Capture the cell that displays the provided text and extract its [X, Y] central coordinate. 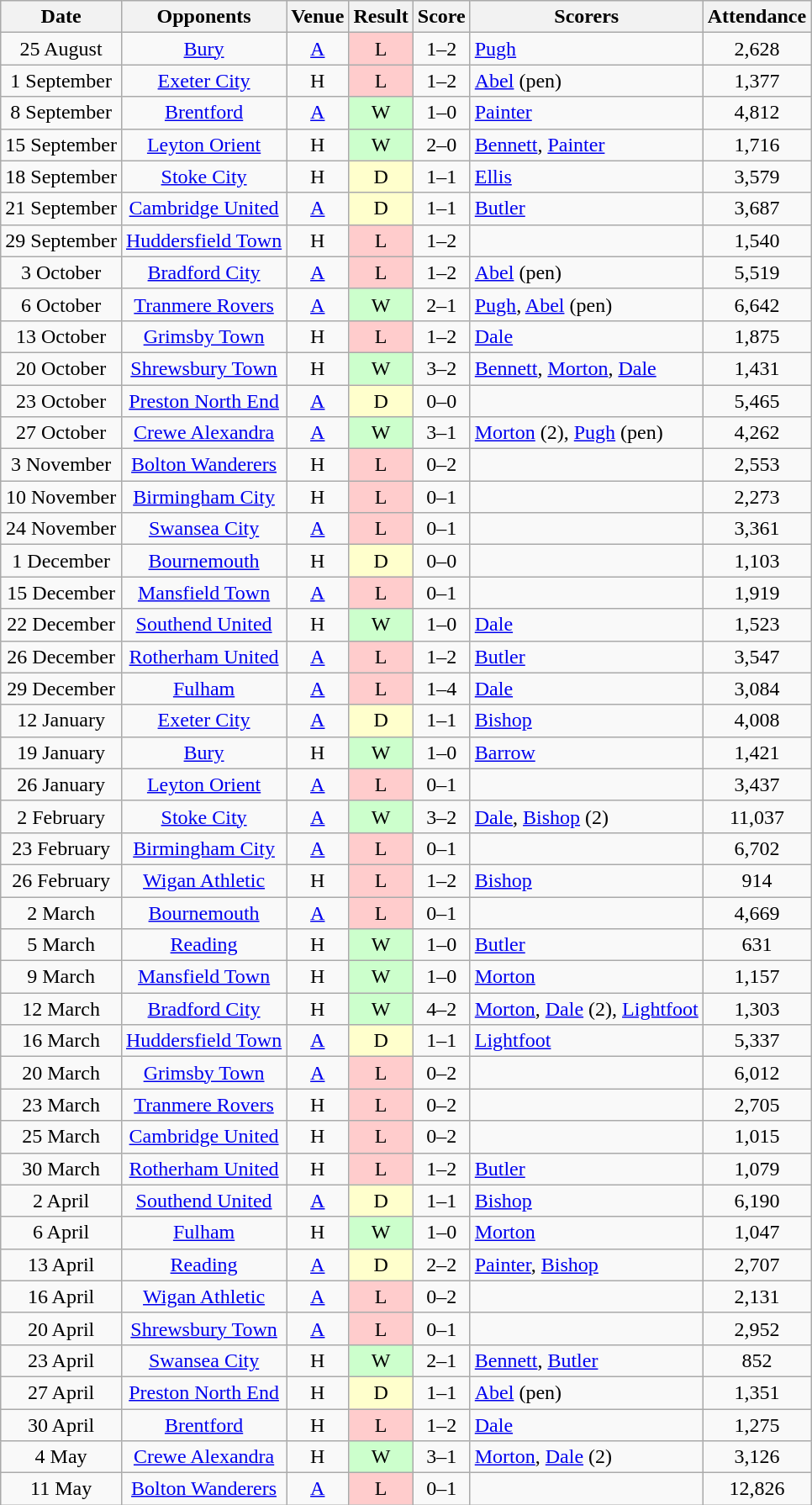
1,875 [757, 336]
18 September [61, 177]
29 December [61, 689]
3,579 [757, 177]
2 March [61, 912]
20 March [61, 1073]
3,437 [757, 784]
23 February [61, 848]
4–2 [441, 1009]
12 January [61, 721]
2,131 [757, 1296]
2,628 [757, 49]
4,008 [757, 721]
2–2 [441, 1265]
12 March [61, 1009]
1,351 [757, 1392]
Date [61, 17]
22 December [61, 625]
1,716 [757, 145]
3 November [61, 465]
16 March [61, 1041]
11 May [61, 1489]
11,037 [757, 816]
25 August [61, 49]
23 October [61, 401]
Pugh [587, 49]
1,103 [757, 561]
4,669 [757, 912]
8 September [61, 113]
Dale, Bishop (2) [587, 816]
1–4 [441, 689]
1,275 [757, 1425]
Lightfoot [587, 1041]
Score [441, 17]
26 December [61, 657]
1 September [61, 81]
26 February [61, 880]
3,361 [757, 529]
5,519 [757, 272]
23 March [61, 1105]
1,377 [757, 81]
1,303 [757, 1009]
2 February [61, 816]
Ellis [587, 177]
10 November [61, 497]
19 January [61, 752]
16 April [61, 1296]
15 September [61, 145]
Morton, Dale (2), Lightfoot [587, 1009]
30 March [61, 1169]
2–0 [441, 145]
Attendance [757, 17]
24 November [61, 529]
30 April [61, 1425]
13 April [61, 1265]
5,465 [757, 401]
Painter, Bishop [587, 1265]
13 October [61, 336]
1,523 [757, 625]
12,826 [757, 1489]
26 January [61, 784]
631 [757, 945]
6,642 [757, 304]
2,273 [757, 497]
6,190 [757, 1201]
Venue [318, 17]
3 October [61, 272]
3,126 [757, 1457]
Morton, Dale (2) [587, 1457]
6,702 [757, 848]
4,812 [757, 113]
852 [757, 1360]
2 April [61, 1201]
20 April [61, 1328]
6 April [61, 1233]
25 March [61, 1137]
1,431 [757, 368]
3,687 [757, 209]
1,157 [757, 977]
Scorers [587, 17]
27 April [61, 1392]
Pugh, Abel (pen) [587, 304]
4,262 [757, 433]
Result [381, 17]
Opponents [203, 17]
Morton (2), Pugh (pen) [587, 433]
4 May [61, 1457]
2,553 [757, 465]
5 March [61, 945]
20 October [61, 368]
1,079 [757, 1169]
15 December [61, 593]
6,012 [757, 1073]
3,084 [757, 689]
Bennett, Painter [587, 145]
3,547 [757, 657]
1 December [61, 561]
29 September [61, 240]
2,705 [757, 1105]
1,015 [757, 1137]
21 September [61, 209]
914 [757, 880]
6 October [61, 304]
9 March [61, 977]
1,047 [757, 1233]
27 October [61, 433]
1,919 [757, 593]
2,707 [757, 1265]
5,337 [757, 1041]
Barrow [587, 752]
Bennett, Butler [587, 1360]
Painter [587, 113]
2,952 [757, 1328]
Bennett, Morton, Dale [587, 368]
1,421 [757, 752]
23 April [61, 1360]
1,540 [757, 240]
